Provide the (X, Y) coordinate of the cell's center where the given text is located.  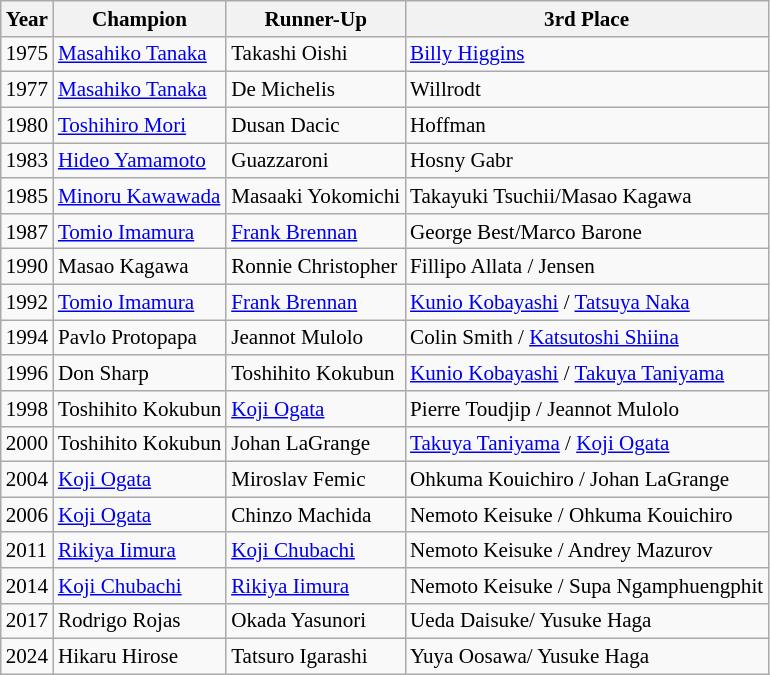
2014 (27, 586)
Minoru Kawawada (140, 196)
Guazzaroni (316, 160)
Kunio Kobayashi / Takuya Taniyama (586, 372)
1987 (27, 230)
2017 (27, 620)
1985 (27, 196)
1977 (27, 90)
Ronnie Christopher (316, 266)
2024 (27, 656)
Takayuki Tsuchii/Masao Kagawa (586, 196)
1983 (27, 160)
Masaaki Yokomichi (316, 196)
Runner-Up (316, 18)
De Michelis (316, 90)
George Best/Marco Barone (586, 230)
Chinzo Machida (316, 514)
Hoffman (586, 124)
Ohkuma Kouichiro / Johan LaGrange (586, 480)
Hosny Gabr (586, 160)
Miroslav Femic (316, 480)
Okada Yasunori (316, 620)
2004 (27, 480)
Don Sharp (140, 372)
Yuya Oosawa/ Yusuke Haga (586, 656)
Pavlo Protopapa (140, 338)
Tatsuro Igarashi (316, 656)
Fillipo Allata / Jensen (586, 266)
Pierre Toudjip / Jeannot Mulolo (586, 408)
1994 (27, 338)
1980 (27, 124)
Takashi Oishi (316, 54)
Colin Smith / Katsutoshi Shiina (586, 338)
3rd Place (586, 18)
1990 (27, 266)
Dusan Dacic (316, 124)
1996 (27, 372)
Kunio Kobayashi / Tatsuya Naka (586, 302)
Year (27, 18)
Nemoto Keisuke / Supa Ngamphuengphit (586, 586)
Masao Kagawa (140, 266)
Johan LaGrange (316, 444)
Toshihiro Mori (140, 124)
Willrodt (586, 90)
Champion (140, 18)
Nemoto Keisuke / Andrey Mazurov (586, 550)
Billy Higgins (586, 54)
Jeannot Mulolo (316, 338)
Hikaru Hirose (140, 656)
1992 (27, 302)
Takuya Taniyama / Koji Ogata (586, 444)
2006 (27, 514)
1998 (27, 408)
Rodrigo Rojas (140, 620)
1975 (27, 54)
2000 (27, 444)
Hideo Yamamoto (140, 160)
2011 (27, 550)
Nemoto Keisuke / Ohkuma Kouichiro (586, 514)
Ueda Daisuke/ Yusuke Haga (586, 620)
